Locate the cell with the specified text and output its [x, y] center coordinate. 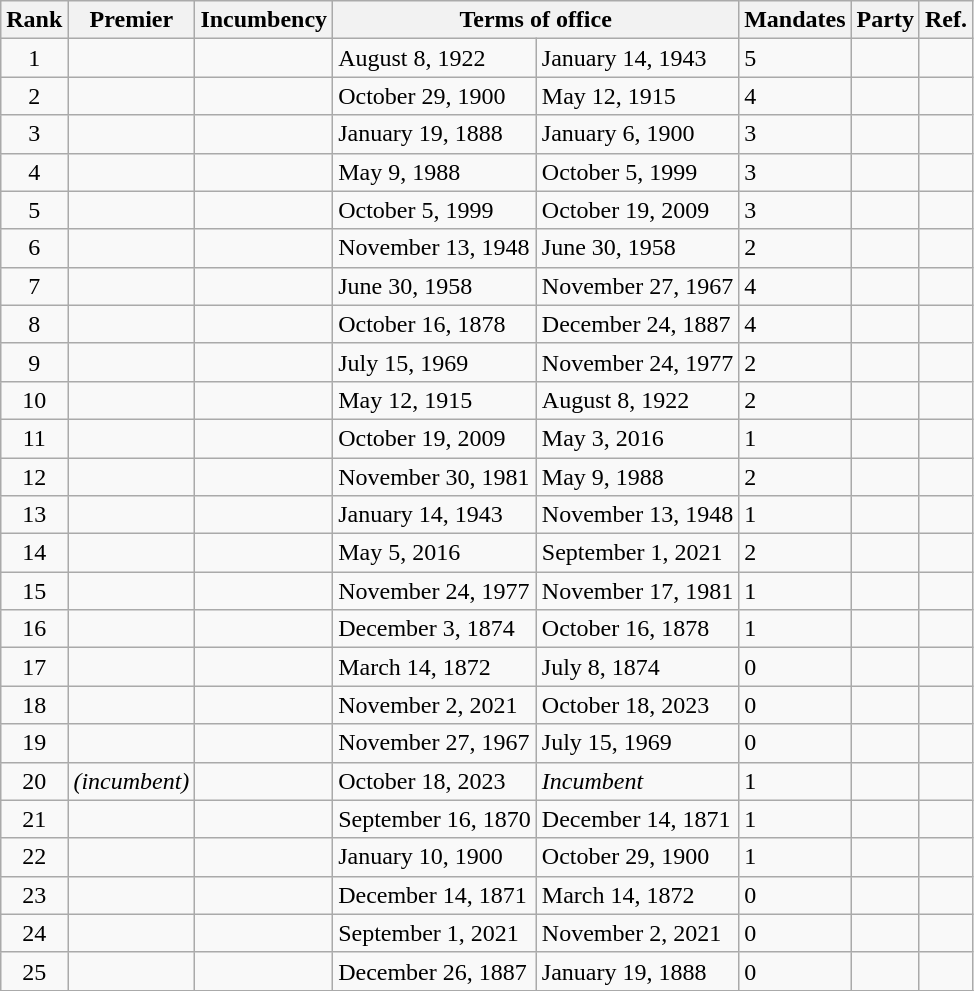
23 [34, 895]
15 [34, 591]
14 [34, 553]
18 [34, 705]
Terms of office [536, 20]
January 6, 1900 [637, 134]
Party [885, 20]
6 [34, 248]
9 [34, 362]
17 [34, 667]
January 10, 1900 [435, 857]
December 3, 1874 [435, 629]
8 [34, 324]
20 [34, 781]
11 [34, 438]
May 3, 2016 [637, 438]
Ref. [946, 20]
24 [34, 933]
(incumbent) [132, 781]
12 [34, 477]
July 8, 1874 [637, 667]
Rank [34, 20]
10 [34, 400]
September 16, 1870 [435, 819]
November 17, 1981 [637, 591]
21 [34, 819]
25 [34, 971]
Premier [132, 20]
Mandates [795, 20]
16 [34, 629]
19 [34, 743]
7 [34, 286]
Incumbent [637, 781]
22 [34, 857]
Incumbency [264, 20]
December 24, 1887 [637, 324]
13 [34, 515]
November 30, 1981 [435, 477]
May 5, 2016 [435, 553]
December 26, 1887 [435, 971]
